Output the [X, Y] coordinate of the center of the cell containing the given text.  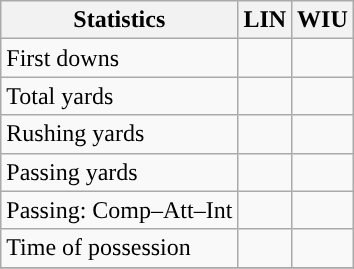
Time of possession [120, 248]
First downs [120, 58]
Rushing yards [120, 134]
Passing: Comp–Att–Int [120, 210]
LIN [265, 20]
WIU [323, 20]
Total yards [120, 96]
Passing yards [120, 172]
Statistics [120, 20]
